Output the [X, Y] coordinate of the center of the cell containing the given text.  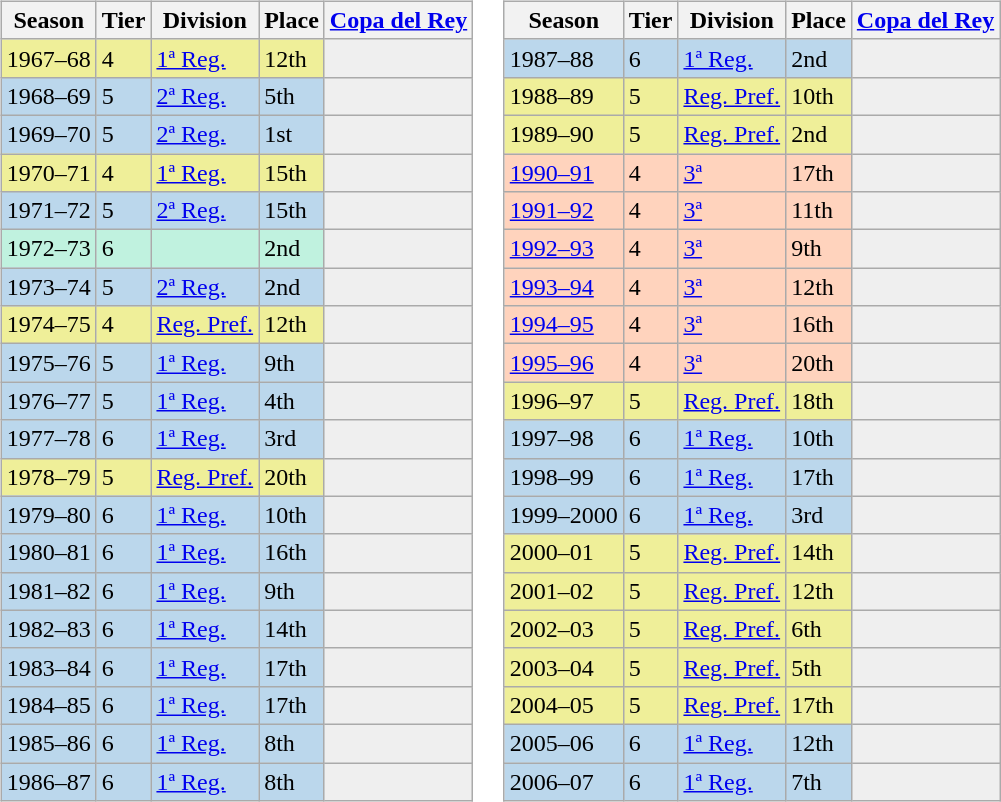
18th [819, 401]
1990–91 [564, 173]
1978–79 [48, 477]
1979–80 [48, 515]
1971–72 [48, 211]
1997–98 [564, 439]
1981–82 [48, 591]
1996–97 [564, 401]
1968–69 [48, 96]
1988–89 [564, 96]
2003–04 [564, 667]
1987–88 [564, 58]
1st [292, 134]
1983–84 [48, 667]
4th [292, 401]
1982–83 [48, 629]
1974–75 [48, 325]
1999–2000 [564, 515]
2000–01 [564, 553]
6th [819, 629]
1991–92 [564, 211]
1995–96 [564, 363]
2004–05 [564, 705]
2001–02 [564, 591]
1972–73 [48, 249]
2005–06 [564, 743]
11th [819, 211]
1985–86 [48, 743]
1992–93 [564, 249]
1977–78 [48, 439]
1993–94 [564, 287]
2002–03 [564, 629]
7th [819, 781]
1973–74 [48, 287]
1989–90 [564, 134]
1994–95 [564, 325]
1975–76 [48, 363]
2006–07 [564, 781]
1984–85 [48, 705]
1969–70 [48, 134]
1967–68 [48, 58]
1986–87 [48, 781]
1980–81 [48, 553]
1998–99 [564, 477]
1970–71 [48, 173]
1976–77 [48, 401]
